Extract the (x, y) coordinate from the center of the cell holding the provided text.  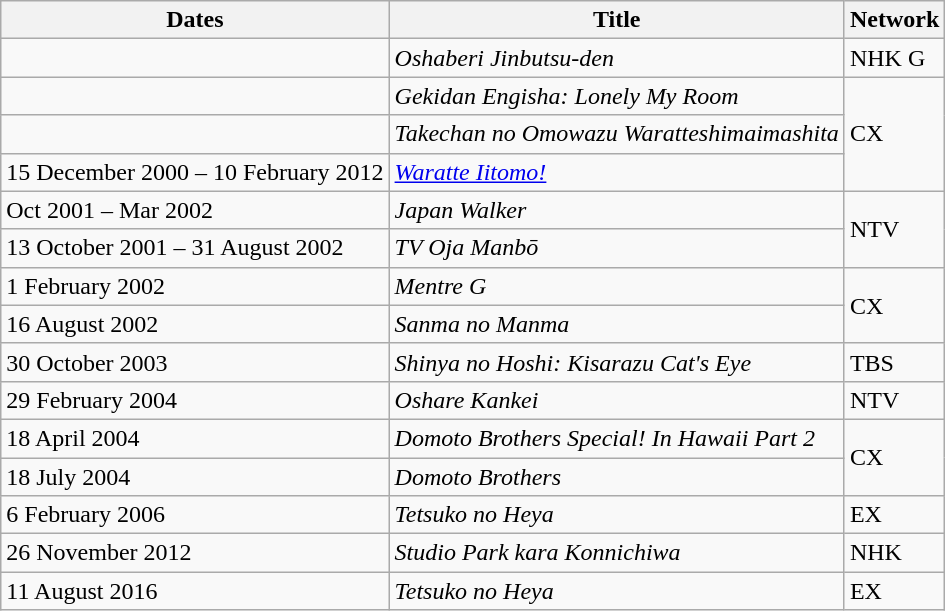
26 November 2012 (195, 553)
15 December 2000 – 10 February 2012 (195, 172)
Domoto Brothers (616, 477)
16 August 2002 (195, 324)
18 July 2004 (195, 477)
Oshare Kankei (616, 400)
Sanma no Manma (616, 324)
18 April 2004 (195, 438)
6 February 2006 (195, 515)
Oct 2001 – Mar 2002 (195, 210)
Gekidan Engisha: Lonely My Room (616, 96)
NHK (894, 553)
TV Oja Manbō (616, 248)
Mentre G (616, 286)
Waratte Iitomo! (616, 172)
Domoto Brothers Special! In Hawaii Part 2 (616, 438)
TBS (894, 362)
Dates (195, 20)
13 October 2001 – 31 August 2002 (195, 248)
1 February 2002 (195, 286)
Oshaberi Jinbutsu-den (616, 58)
11 August 2016 (195, 591)
29 February 2004 (195, 400)
NHK G (894, 58)
Title (616, 20)
Takechan no Omowazu Waratteshimaimashita (616, 134)
Network (894, 20)
30 October 2003 (195, 362)
Studio Park kara Konnichiwa (616, 553)
Japan Walker (616, 210)
Shinya no Hoshi: Kisarazu Cat's Eye (616, 362)
